Find where the given text appears and provide that cell's center as (X, Y) coordinate. 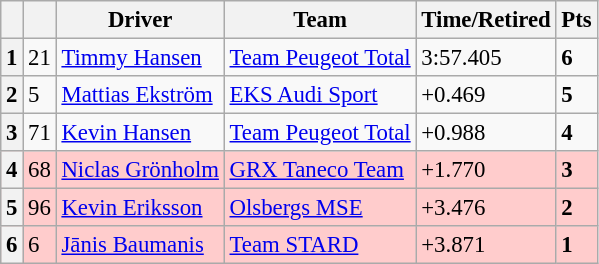
+1.770 (486, 170)
Niclas Grönholm (140, 170)
+3.476 (486, 208)
71 (40, 133)
Olsbergs MSE (320, 208)
96 (40, 208)
Jānis Baumanis (140, 245)
68 (40, 170)
+3.871 (486, 245)
+0.988 (486, 133)
Team STARD (320, 245)
+0.469 (486, 95)
Timmy Hansen (140, 58)
Kevin Eriksson (140, 208)
Mattias Ekström (140, 95)
Pts (576, 20)
EKS Audi Sport (320, 95)
Team (320, 20)
GRX Taneco Team (320, 170)
3:57.405 (486, 58)
Kevin Hansen (140, 133)
21 (40, 58)
Time/Retired (486, 20)
Driver (140, 20)
